Identify which cell holds the provided text, then report its [X, Y] central coordinate. 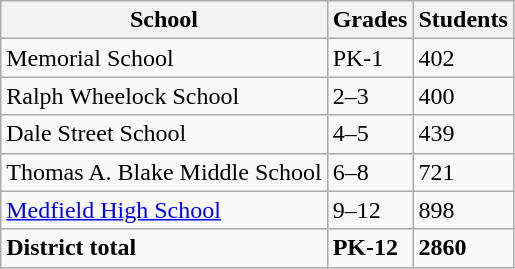
Ralph Wheelock School [164, 96]
PK-1 [370, 58]
School [164, 20]
Grades [370, 20]
898 [463, 210]
Memorial School [164, 58]
District total [164, 248]
Thomas A. Blake Middle School [164, 172]
2860 [463, 248]
439 [463, 134]
Medfield High School [164, 210]
6–8 [370, 172]
402 [463, 58]
2–3 [370, 96]
400 [463, 96]
721 [463, 172]
Students [463, 20]
PK-12 [370, 248]
4–5 [370, 134]
9–12 [370, 210]
Dale Street School [164, 134]
